From the cell containing the given text, extract its center point as [X, Y] coordinate. 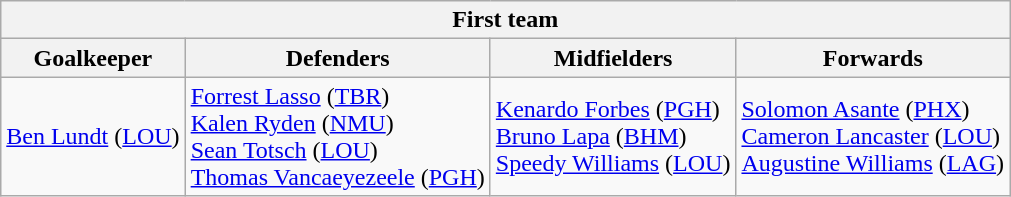
Kenardo Forbes (PGH) Bruno Lapa (BHM) Speedy Williams (LOU) [613, 136]
Ben Lundt (LOU) [93, 136]
Solomon Asante (PHX) Cameron Lancaster (LOU) Augustine Williams (LAG) [873, 136]
Forwards [873, 58]
Goalkeeper [93, 58]
Midfielders [613, 58]
First team [506, 20]
Defenders [338, 58]
Forrest Lasso (TBR) Kalen Ryden (NMU) Sean Totsch (LOU) Thomas Vancaeyezeele (PGH) [338, 136]
